Provide the (x, y) coordinate of the cell's center where the given text is located.  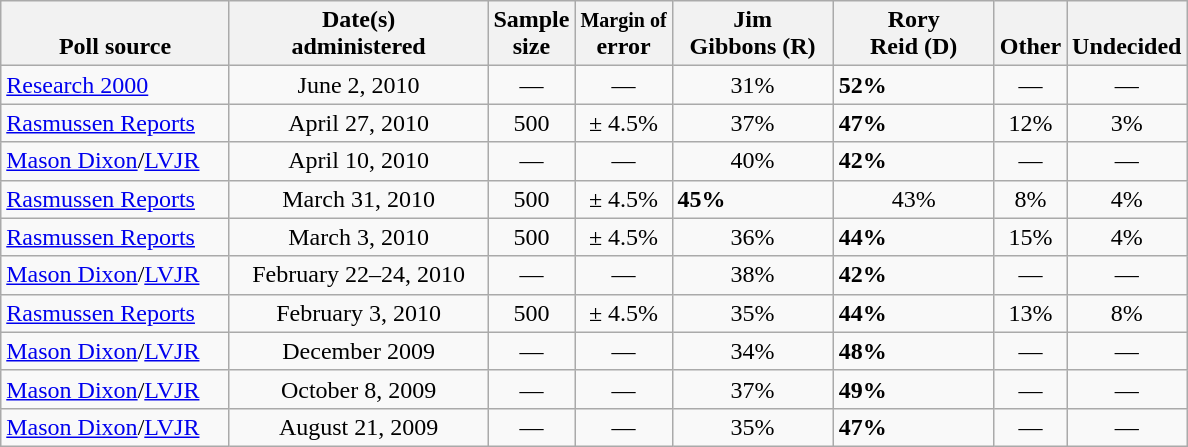
December 2009 (358, 351)
Samplesize (532, 34)
April 10, 2010 (358, 161)
August 21, 2009 (358, 427)
Other (1030, 34)
12% (1030, 123)
38% (752, 275)
48% (914, 351)
15% (1030, 237)
April 27, 2010 (358, 123)
Research 2000 (116, 85)
March 31, 2010 (358, 199)
JimGibbons (R) (752, 34)
3% (1127, 123)
October 8, 2009 (358, 389)
31% (752, 85)
52% (914, 85)
45% (752, 199)
March 3, 2010 (358, 237)
36% (752, 237)
34% (752, 351)
February 22–24, 2010 (358, 275)
40% (752, 161)
49% (914, 389)
13% (1030, 313)
February 3, 2010 (358, 313)
RoryReid (D) (914, 34)
Undecided (1127, 34)
43% (914, 199)
Date(s)administered (358, 34)
Poll source (116, 34)
June 2, 2010 (358, 85)
Margin oferror (624, 34)
